Pinpoint the cell where the given text exists, returning its [X, Y] midpoint coordinate. 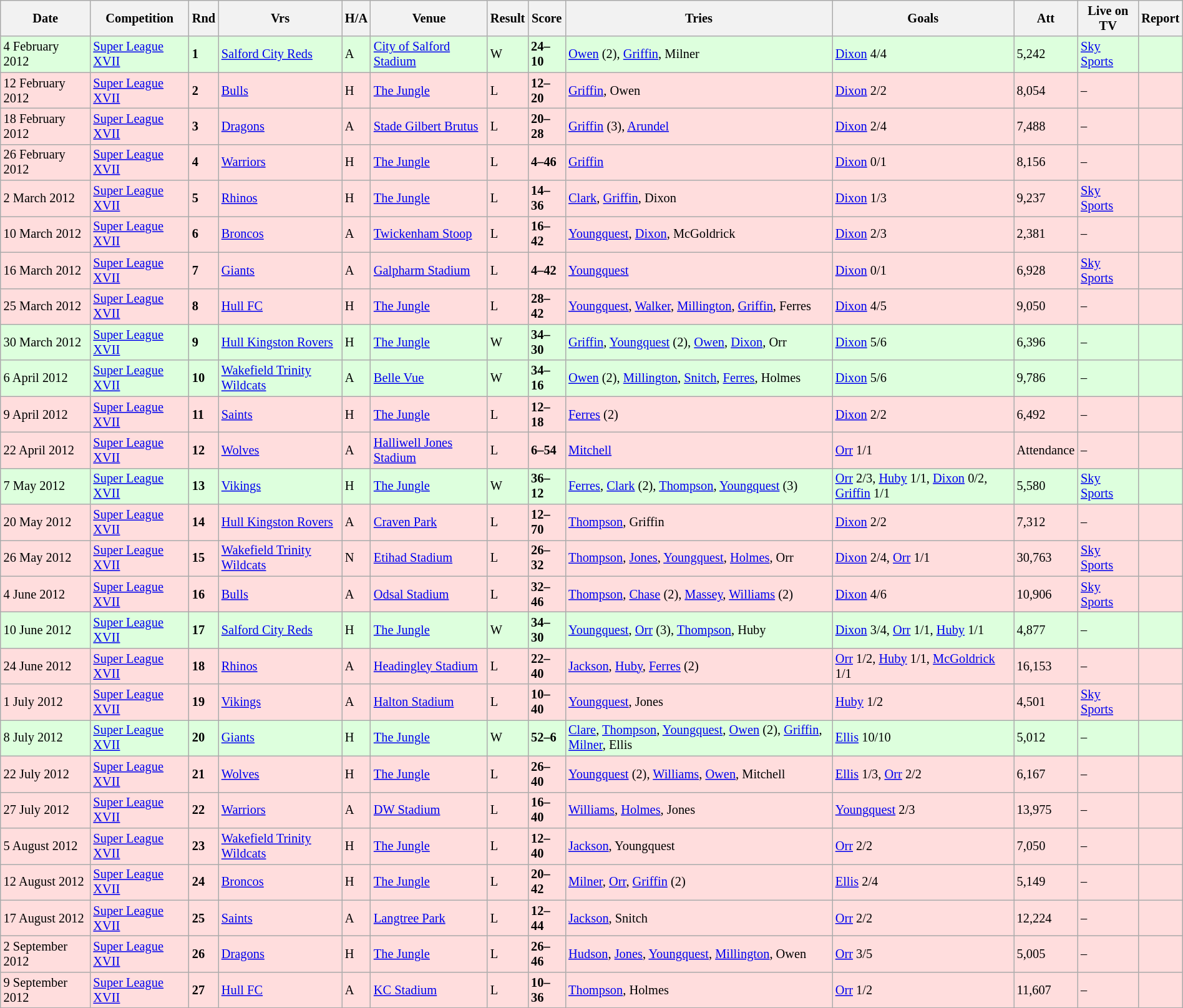
5 [203, 198]
Dixon 2/3 [923, 234]
20 May 2012 [46, 522]
18 [203, 666]
13,975 [1046, 810]
Rnd [203, 18]
9 September 2012 [46, 990]
36–12 [547, 486]
26 May 2012 [46, 558]
Halliwell Jones Stadium [429, 450]
KC Stadium [429, 990]
Ellis 2/4 [923, 882]
Jackson, Youngquest [699, 846]
Dixon 4/6 [923, 594]
Headingley Stadium [429, 666]
6,396 [1046, 342]
16,153 [1046, 666]
34–16 [547, 378]
12–20 [547, 91]
12 August 2012 [46, 882]
Vrs [280, 18]
Owen (2), Griffin, Milner [699, 54]
7 [203, 270]
30 March 2012 [46, 342]
Griffin, Owen [699, 91]
26 [203, 954]
23 [203, 846]
Halton Stadium [429, 702]
26 February 2012 [46, 162]
18 February 2012 [46, 126]
12–44 [547, 918]
10–36 [547, 990]
25 [203, 918]
27 July 2012 [46, 810]
20–42 [547, 882]
7,050 [1046, 846]
Griffin [699, 162]
2 September 2012 [46, 954]
Youngquest, Orr (3), Thompson, Huby [699, 630]
6–54 [547, 450]
24 [203, 882]
1 July 2012 [46, 702]
Dixon 2/4 [923, 126]
7 May 2012 [46, 486]
10,906 [1046, 594]
28–42 [547, 306]
2 March 2012 [46, 198]
5,005 [1046, 954]
Tries [699, 18]
22 July 2012 [46, 774]
Att [1046, 18]
3 [203, 126]
22 [203, 810]
Milner, Orr, Griffin (2) [699, 882]
10 [203, 378]
Galpharm Stadium [429, 270]
Youngquest (2), Williams, Owen, Mitchell [699, 774]
Craven Park [429, 522]
24 June 2012 [46, 666]
5 August 2012 [46, 846]
20–28 [547, 126]
Date [46, 18]
26–40 [547, 774]
11,607 [1046, 990]
4,501 [1046, 702]
20 [203, 738]
2 [203, 91]
H/A [356, 18]
Thompson, Holmes [699, 990]
12 [203, 450]
8 [203, 306]
Result [508, 18]
4,877 [1046, 630]
Griffin, Youngquest (2), Owen, Dixon, Orr [699, 342]
12,224 [1046, 918]
21 [203, 774]
Langtree Park [429, 918]
9 April 2012 [46, 414]
Odsal Stadium [429, 594]
7,488 [1046, 126]
Jackson, Snitch [699, 918]
Griffin (3), Arundel [699, 126]
Twickenham Stoop [429, 234]
4 June 2012 [46, 594]
6 April 2012 [46, 378]
22–40 [547, 666]
30,763 [1046, 558]
Orr 3/5 [923, 954]
Clare, Thompson, Youngquest, Owen (2), Griffin, Milner, Ellis [699, 738]
52–6 [547, 738]
Belle Vue [429, 378]
5,242 [1046, 54]
Orr 2/3, Huby 1/1, Dixon 0/2, Griffin 1/1 [923, 486]
4 February 2012 [46, 54]
10 March 2012 [46, 234]
9,237 [1046, 198]
9,786 [1046, 378]
9 [203, 342]
32–46 [547, 594]
N [356, 558]
16 [203, 594]
Jackson, Huby, Ferres (2) [699, 666]
12–70 [547, 522]
Thompson, Jones, Youngquest, Holmes, Orr [699, 558]
11 [203, 414]
6,492 [1046, 414]
16 March 2012 [46, 270]
Live on TV [1108, 18]
Youngquest, Jones [699, 702]
Ferres, Clark (2), Thompson, Youngquest (3) [699, 486]
12–18 [547, 414]
Attendance [1046, 450]
24–10 [547, 54]
Report [1161, 18]
7,312 [1046, 522]
25 March 2012 [46, 306]
Etihad Stadium [429, 558]
DW Stadium [429, 810]
Youngquest, Dixon, McGoldrick [699, 234]
17 August 2012 [46, 918]
Ellis 1/3, Orr 2/2 [923, 774]
City of Salford Stadium [429, 54]
Orr 1/2, Huby 1/1, McGoldrick 1/1 [923, 666]
Owen (2), Millington, Snitch, Ferres, Holmes [699, 378]
1 [203, 54]
16–40 [547, 810]
Hudson, Jones, Youngquest, Millington, Owen [699, 954]
19 [203, 702]
Competition [140, 18]
9,050 [1046, 306]
26–46 [547, 954]
Williams, Holmes, Jones [699, 810]
Dixon 3/4, Orr 1/1, Huby 1/1 [923, 630]
Orr 1/2 [923, 990]
5,012 [1046, 738]
14 [203, 522]
13 [203, 486]
26–32 [547, 558]
4–46 [547, 162]
Youngquest, Walker, Millington, Griffin, Ferres [699, 306]
Stade Gilbert Brutus [429, 126]
2,381 [1046, 234]
16–42 [547, 234]
Thompson, Griffin [699, 522]
8,054 [1046, 91]
Ferres (2) [699, 414]
Dixon 4/4 [923, 54]
12 February 2012 [46, 91]
17 [203, 630]
Orr 1/1 [923, 450]
Ellis 10/10 [923, 738]
4 [203, 162]
15 [203, 558]
Youngquest 2/3 [923, 810]
Clark, Griffin, Dixon [699, 198]
27 [203, 990]
14–36 [547, 198]
10 June 2012 [46, 630]
22 April 2012 [46, 450]
5,149 [1046, 882]
Venue [429, 18]
8,156 [1046, 162]
Goals [923, 18]
Youngquest [699, 270]
8 July 2012 [46, 738]
Thompson, Chase (2), Massey, Williams (2) [699, 594]
Score [547, 18]
12–40 [547, 846]
6,928 [1046, 270]
4–42 [547, 270]
Dixon 1/3 [923, 198]
Mitchell [699, 450]
6,167 [1046, 774]
6 [203, 234]
10–40 [547, 702]
5,580 [1046, 486]
Dixon 4/5 [923, 306]
Dixon 2/4, Orr 1/1 [923, 558]
Huby 1/2 [923, 702]
